Detect which cell encompasses the target text, then output its [X, Y] center coordinate. 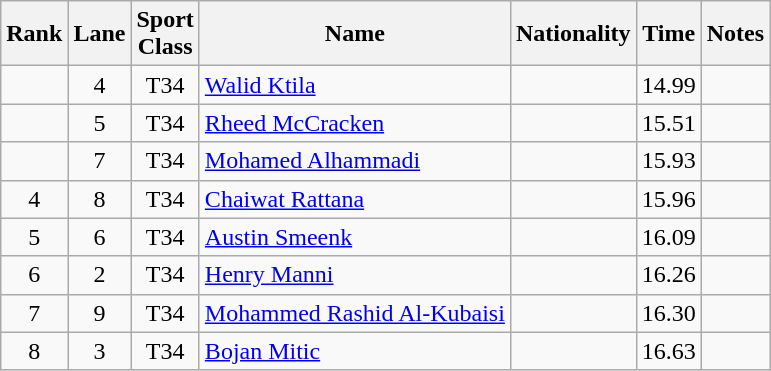
Bojan Mitic [354, 351]
Notes [735, 34]
Mohammed Rashid Al-Kubaisi [354, 313]
15.96 [668, 199]
Austin Smeenk [354, 237]
16.63 [668, 351]
14.99 [668, 85]
Nationality [573, 34]
15.51 [668, 123]
Name [354, 34]
Mohamed Alhammadi [354, 161]
Walid Ktila [354, 85]
Time [668, 34]
3 [100, 351]
Chaiwat Rattana [354, 199]
SportClass [165, 34]
16.26 [668, 275]
15.93 [668, 161]
2 [100, 275]
9 [100, 313]
Lane [100, 34]
16.09 [668, 237]
16.30 [668, 313]
Rank [34, 34]
Henry Manni [354, 275]
Rheed McCracken [354, 123]
